From the cell containing the given text, extract its center point as (x, y) coordinate. 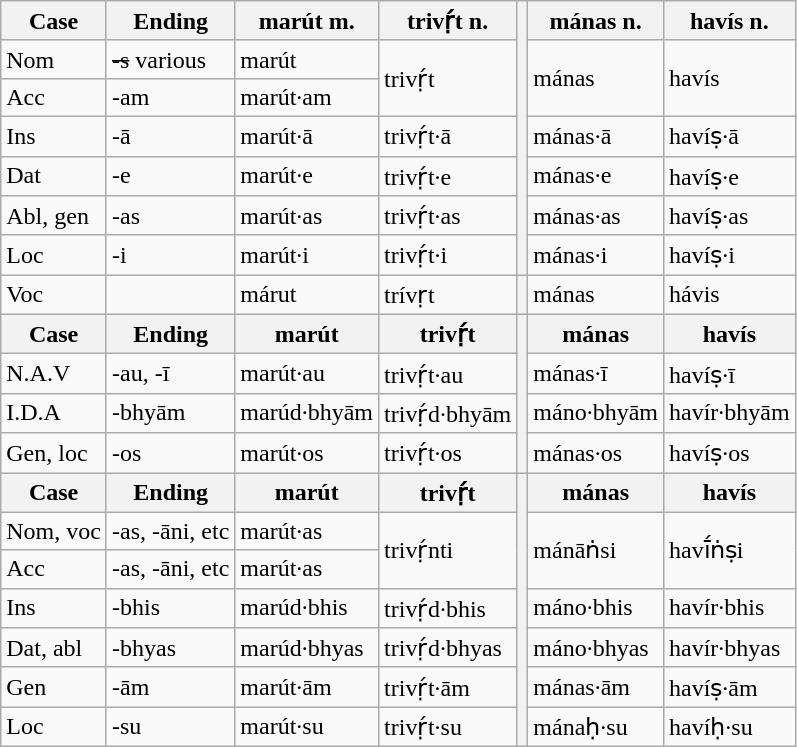
marút·i (307, 255)
mánas·e (596, 176)
mánas·os (596, 453)
márut (307, 295)
trivṛ́d·bhyas (448, 648)
trivṛ́t·os (448, 453)
mánas·ām (596, 687)
trívṛt (448, 295)
marút m. (307, 21)
-as (170, 216)
hávis (729, 295)
-am (170, 97)
havíṣ·ī (729, 374)
máno·bhyām (596, 413)
marút·e (307, 176)
havíṣ·ā (729, 136)
havír·bhyām (729, 413)
Dat, abl (54, 648)
-s various (170, 59)
marút·au (307, 374)
havír·bhis (729, 608)
marút·os (307, 453)
mánas·as (596, 216)
havíṣ·ām (729, 687)
mánāṅsi (596, 550)
trivṛ́t·ām (448, 687)
trivṛ́d·bhyām (448, 413)
trivṛ́t n. (448, 21)
Voc (54, 295)
máno·bhyas (596, 648)
marút·am (307, 97)
-su (170, 727)
marút·su (307, 727)
trivṛ́t·as (448, 216)
-e (170, 176)
marúd·bhyas (307, 648)
havíṣ·as (729, 216)
Abl, gen (54, 216)
-bhyas (170, 648)
mánas·i (596, 255)
marúd·bhyām (307, 413)
marút·ām (307, 687)
-os (170, 453)
-bhis (170, 608)
havír·bhyas (729, 648)
havíḥ·su (729, 727)
havíṣ·e (729, 176)
-i (170, 255)
havī́ṅṣi (729, 550)
trivṛ́t·su (448, 727)
havís n. (729, 21)
-ām (170, 687)
trivṛ́nti (448, 550)
mánas n. (596, 21)
-ā (170, 136)
mánaḥ·su (596, 727)
mánas·ī (596, 374)
marút·ā (307, 136)
havíṣ·os (729, 453)
trivṛ́t·e (448, 176)
havíṣ·i (729, 255)
-au, -ī (170, 374)
Dat (54, 176)
Nom, voc (54, 531)
-bhyām (170, 413)
Gen, loc (54, 453)
trivṛ́t·au (448, 374)
trivṛ́d·bhis (448, 608)
marúd·bhis (307, 608)
Gen (54, 687)
máno·bhis (596, 608)
Nom (54, 59)
I.D.A (54, 413)
mánas·ā (596, 136)
N.A.V (54, 374)
trivṛ́t·i (448, 255)
trivṛ́t·ā (448, 136)
